For the text-containing cell, return its midpoint in [x, y] coordinate format. 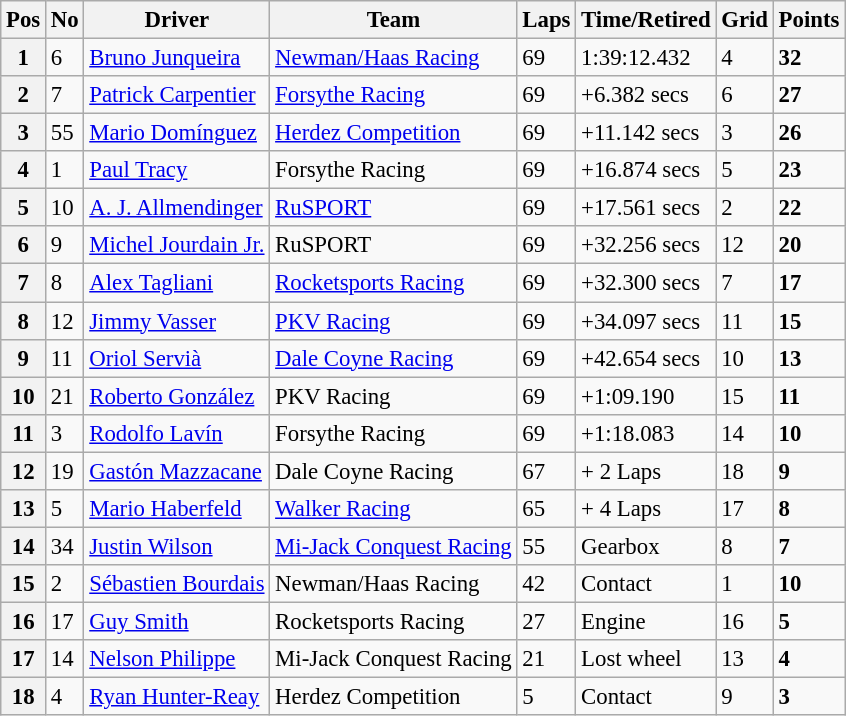
+42.654 secs [646, 358]
Walker Racing [394, 509]
1:39:12.432 [646, 58]
Gastón Mazzacane [177, 471]
Nelson Philippe [177, 659]
+17.561 secs [646, 208]
Lost wheel [646, 659]
Engine [646, 621]
42 [546, 584]
32 [808, 58]
Sébastien Bourdais [177, 584]
+32.256 secs [646, 245]
23 [808, 170]
+16.874 secs [646, 170]
Gearbox [646, 546]
Mario Domínguez [177, 133]
Alex Tagliani [177, 283]
Points [808, 20]
19 [65, 471]
Jimmy Vasser [177, 321]
Oriol Servià [177, 358]
+32.300 secs [646, 283]
+34.097 secs [646, 321]
Driver [177, 20]
+1:18.083 [646, 433]
No [65, 20]
+ 4 Laps [646, 509]
Time/Retired [646, 20]
+11.142 secs [646, 133]
34 [65, 546]
Michel Jourdain Jr. [177, 245]
+ 2 Laps [646, 471]
Patrick Carpentier [177, 95]
Bruno Junqueira [177, 58]
22 [808, 208]
65 [546, 509]
A. J. Allmendinger [177, 208]
Grid [744, 20]
26 [808, 133]
+6.382 secs [646, 95]
67 [546, 471]
Roberto González [177, 396]
Pos [24, 20]
+1:09.190 [646, 396]
Justin Wilson [177, 546]
Team [394, 20]
Mario Haberfeld [177, 509]
Ryan Hunter-Reay [177, 697]
Guy Smith [177, 621]
Paul Tracy [177, 170]
Laps [546, 20]
20 [808, 245]
Rodolfo Lavín [177, 433]
